For the text-containing cell, return its midpoint in (X, Y) coordinate format. 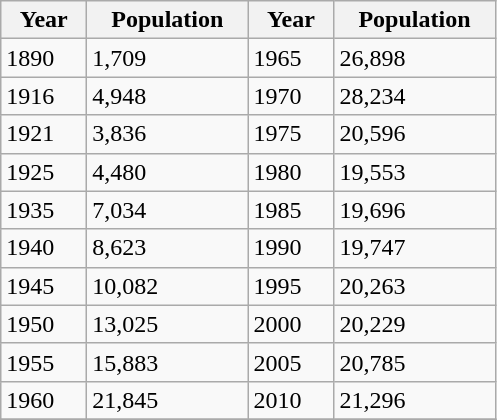
1985 (291, 210)
19,696 (414, 210)
1,709 (168, 58)
4,480 (168, 172)
1950 (44, 324)
20,229 (414, 324)
8,623 (168, 248)
13,025 (168, 324)
26,898 (414, 58)
1955 (44, 362)
19,747 (414, 248)
1980 (291, 172)
1960 (44, 400)
21,296 (414, 400)
1995 (291, 286)
2000 (291, 324)
1921 (44, 134)
15,883 (168, 362)
1965 (291, 58)
20,263 (414, 286)
2010 (291, 400)
21,845 (168, 400)
1975 (291, 134)
3,836 (168, 134)
2005 (291, 362)
1945 (44, 286)
20,596 (414, 134)
4,948 (168, 96)
1890 (44, 58)
1916 (44, 96)
10,082 (168, 286)
7,034 (168, 210)
28,234 (414, 96)
20,785 (414, 362)
1990 (291, 248)
19,553 (414, 172)
1935 (44, 210)
1940 (44, 248)
1925 (44, 172)
1970 (291, 96)
